Find where the given text appears and provide that cell's center as [X, Y] coordinate. 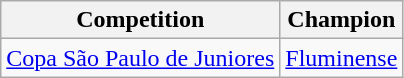
Champion [342, 20]
Competition [140, 20]
Copa São Paulo de Juniores [140, 58]
Fluminense [342, 58]
